Capture the cell that displays the provided text and extract its (x, y) central coordinate. 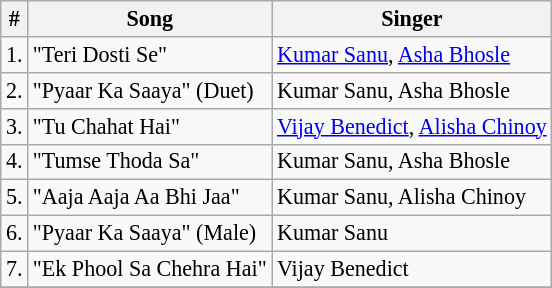
"Ek Phool Sa Chehra Hai" (150, 269)
Singer (412, 18)
7. (14, 269)
"Pyaar Ka Saaya" (Duet) (150, 90)
"Tumse Thoda Sa" (150, 162)
Song (150, 18)
Kumar Sanu (412, 233)
Vijay Benedict, Alisha Chinoy (412, 126)
4. (14, 162)
Vijay Benedict (412, 269)
2. (14, 90)
3. (14, 126)
Kumar Sanu, Alisha Chinoy (412, 198)
"Pyaar Ka Saaya" (Male) (150, 233)
"Aaja Aaja Aa Bhi Jaa" (150, 198)
1. (14, 54)
6. (14, 233)
"Teri Dosti Se" (150, 54)
# (14, 18)
5. (14, 198)
"Tu Chahat Hai" (150, 126)
